For the text-containing cell, return its midpoint in (X, Y) coordinate format. 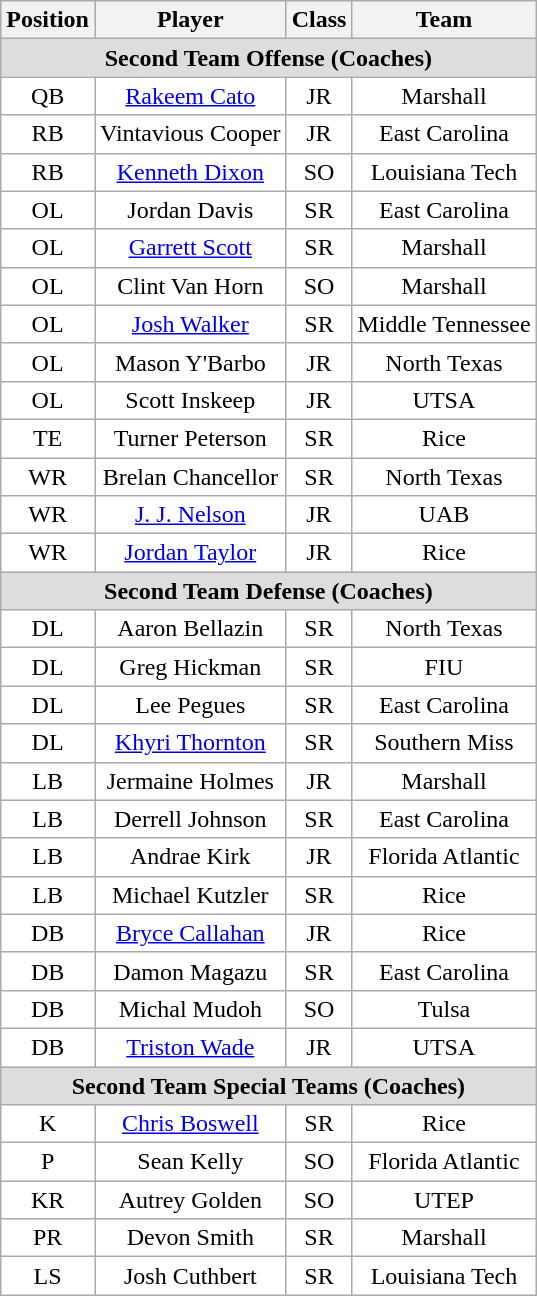
Class (319, 20)
Clint Van Horn (190, 286)
Bryce Callahan (190, 933)
Devon Smith (190, 1238)
Southern Miss (444, 743)
Chris Boswell (190, 1124)
LS (48, 1276)
Damon Magazu (190, 971)
Rakeem Cato (190, 96)
Lee Pegues (190, 705)
K (48, 1124)
Garrett Scott (190, 248)
Triston Wade (190, 1047)
Second Team Special Teams (Coaches) (268, 1085)
Aaron Bellazin (190, 629)
Tulsa (444, 1009)
UAB (444, 515)
Michal Mudoh (190, 1009)
Greg Hickman (190, 667)
Sean Kelly (190, 1162)
TE (48, 438)
Derrell Johnson (190, 819)
Autrey Golden (190, 1200)
Michael Kutzler (190, 895)
J. J. Nelson (190, 515)
Josh Cuthbert (190, 1276)
Middle Tennessee (444, 324)
KR (48, 1200)
Jordan Taylor (190, 553)
Josh Walker (190, 324)
Second Team Offense (Coaches) (268, 58)
Andrae Kirk (190, 857)
Jordan Davis (190, 210)
Kenneth Dixon (190, 172)
Team (444, 20)
UTEP (444, 1200)
Vintavious Cooper (190, 134)
Second Team Defense (Coaches) (268, 591)
PR (48, 1238)
Brelan Chancellor (190, 477)
Mason Y'Barbo (190, 362)
Scott Inskeep (190, 400)
P (48, 1162)
Khyri Thornton (190, 743)
QB (48, 96)
Position (48, 20)
Jermaine Holmes (190, 781)
FIU (444, 667)
Player (190, 20)
Turner Peterson (190, 438)
